Find where the given text appears and provide that cell's center as [x, y] coordinate. 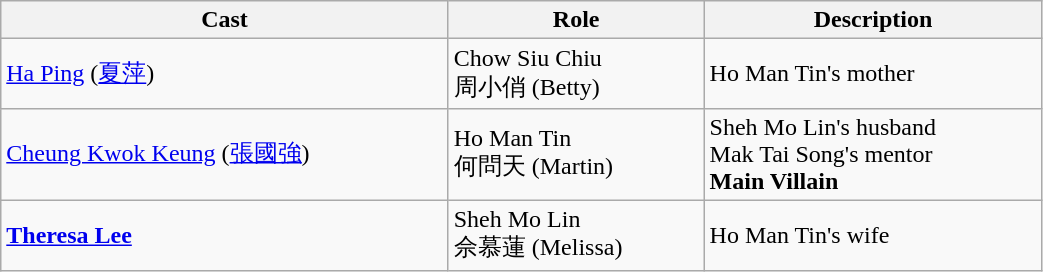
Chow Siu Chiu 周小俏 (Betty) [576, 74]
Cast [224, 20]
Ho Man Tin's mother [873, 74]
Ho Man Tin's wife [873, 235]
Sheh Mo Lin 佘慕蓮 (Melissa) [576, 235]
Ha Ping (夏萍) [224, 74]
Description [873, 20]
Ho Man Tin 何問天 (Martin) [576, 154]
Sheh Mo Lin's husband Mak Tai Song's mentor Main Villain [873, 154]
Theresa Lee [224, 235]
Cheung Kwok Keung (張國強) [224, 154]
Role [576, 20]
